For the text-containing cell, return its midpoint in (x, y) coordinate format. 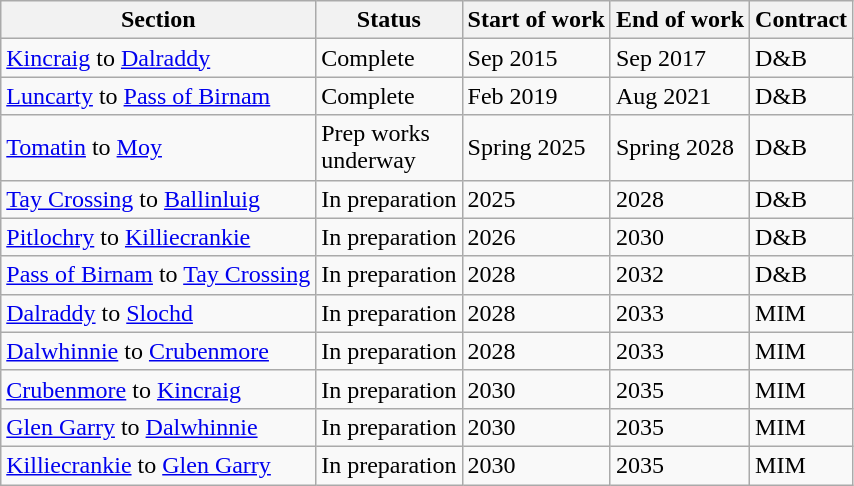
Tay Crossing to Ballinluig (158, 199)
2026 (536, 237)
Feb 2019 (536, 96)
Dalwhinnie to Crubenmore (158, 351)
Killiecrankie to Glen Garry (158, 465)
Spring 2028 (680, 148)
Section (158, 20)
Prep worksunderway (389, 148)
2025 (536, 199)
Status (389, 20)
Glen Garry to Dalwhinnie (158, 427)
Tomatin to Moy (158, 148)
Dalraddy to Slochd (158, 313)
Aug 2021 (680, 96)
Luncarty to Pass of Birnam (158, 96)
Contract (802, 20)
Spring 2025 (536, 148)
Crubenmore to Kincraig (158, 389)
Sep 2017 (680, 58)
Kincraig to Dalraddy (158, 58)
2032 (680, 275)
Sep 2015 (536, 58)
Pitlochry to Killiecrankie (158, 237)
Pass of Birnam to Tay Crossing (158, 275)
End of work (680, 20)
Start of work (536, 20)
